Find where the given text appears and provide that cell's center as [X, Y] coordinate. 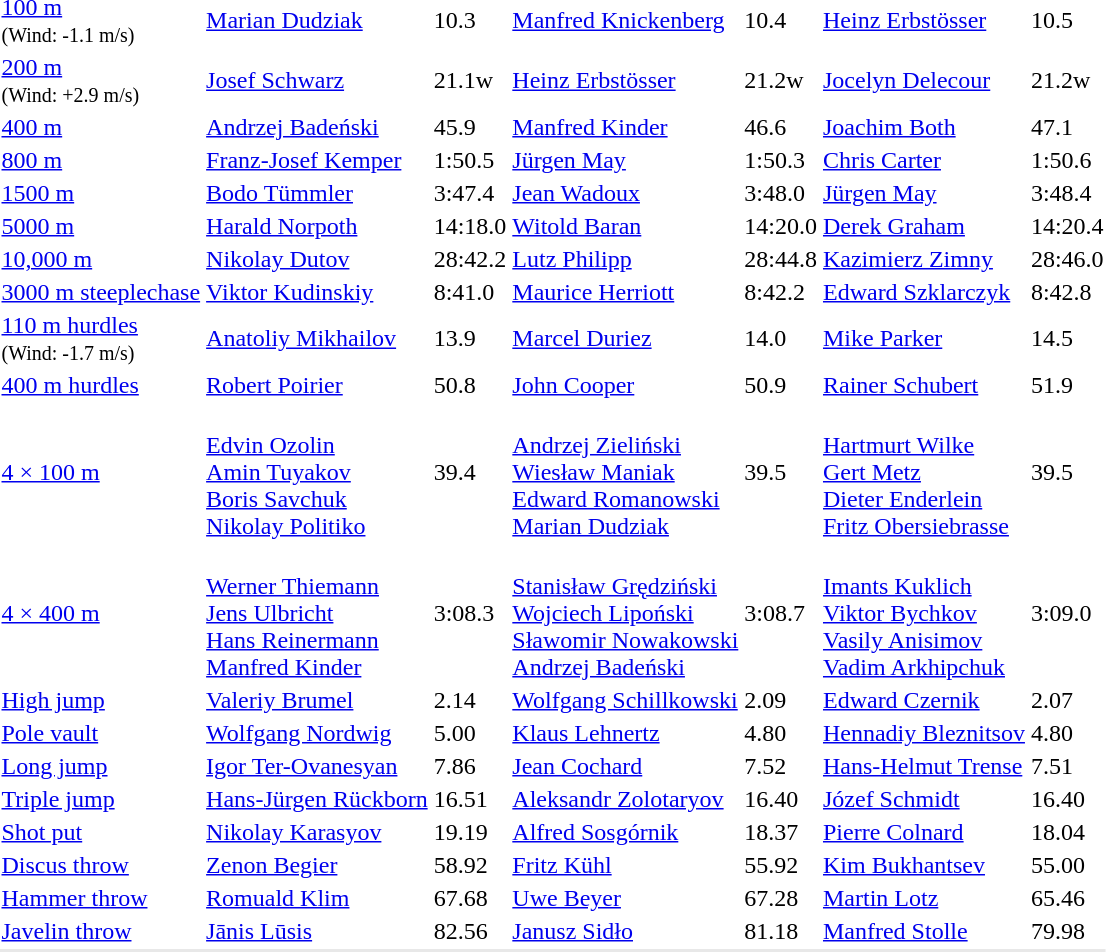
2.09 [781, 700]
47.1 [1067, 127]
Zenon Begier [318, 865]
Marcel Duriez [626, 338]
Igor Ter-Ovanesyan [318, 766]
65.46 [1067, 898]
39.4 [470, 472]
2.07 [1067, 700]
1:50.6 [1067, 160]
Jocelyn Delecour [924, 80]
Edward Szklarczyk [924, 292]
7.51 [1067, 766]
Joachim Both [924, 127]
5.00 [470, 733]
5000 m [101, 226]
Wolfgang Nordwig [318, 733]
28:44.8 [781, 259]
Hennadiy Bleznitsov [924, 733]
Valeriy Brumel [318, 700]
400 m [101, 127]
Aleksandr Zolotaryov [626, 799]
Javelin throw [101, 931]
18.37 [781, 832]
81.18 [781, 931]
Nikolay Dutov [318, 259]
Lutz Philipp [626, 259]
Jean Cochard [626, 766]
Werner ThiemannJens UlbrichtHans ReinermannManfred Kinder [318, 613]
58.92 [470, 865]
Triple jump [101, 799]
3:08.3 [470, 613]
Hammer throw [101, 898]
14:20.4 [1067, 226]
Stanisław GrędzińskiWojciech LipońskiSławomir NowakowskiAndrzej Badeński [626, 613]
Manfred Kinder [626, 127]
4 × 400 m [101, 613]
Witold Baran [626, 226]
Martin Lotz [924, 898]
Janusz Sidło [626, 931]
7.52 [781, 766]
Imants KuklichViktor BychkovVasily AnisimovVadim Arkhipchuk [924, 613]
4 × 100 m [101, 472]
1:50.5 [470, 160]
Edward Czernik [924, 700]
8:41.0 [470, 292]
Maurice Herriott [626, 292]
51.9 [1067, 385]
Pierre Colnard [924, 832]
3:48.0 [781, 193]
Discus throw [101, 865]
3000 m steeplechase [101, 292]
Anatoliy Mikhailov [318, 338]
Józef Schmidt [924, 799]
28:42.2 [470, 259]
Alfred Sosgórnik [626, 832]
13.9 [470, 338]
Franz-Josef Kemper [318, 160]
Edvin OzolinAmin TuyakovBoris SavchukNikolay Politiko [318, 472]
Heinz Erbstösser [626, 80]
67.28 [781, 898]
Andrzej ZielińskiWiesław ManiakEdward RomanowskiMarian Dudziak [626, 472]
67.68 [470, 898]
Hans-Helmut Trense [924, 766]
Bodo Tümmler [318, 193]
Hartmurt WilkeGert MetzDieter EnderleinFritz Obersiebrasse [924, 472]
14.5 [1067, 338]
10,000 m [101, 259]
400 m hurdles [101, 385]
50.8 [470, 385]
82.56 [470, 931]
Derek Graham [924, 226]
Rainer Schubert [924, 385]
3:47.4 [470, 193]
3:08.7 [781, 613]
200 m(Wind: +2.9 m/s) [101, 80]
50.9 [781, 385]
Jānis Lūsis [318, 931]
High jump [101, 700]
Uwe Beyer [626, 898]
3:09.0 [1067, 613]
28:46.0 [1067, 259]
Viktor Kudinskiy [318, 292]
Andrzej Badeński [318, 127]
8:42.2 [781, 292]
8:42.8 [1067, 292]
1500 m [101, 193]
14:18.0 [470, 226]
Wolfgang Schillkowski [626, 700]
1:50.3 [781, 160]
Chris Carter [924, 160]
Jean Wadoux [626, 193]
7.86 [470, 766]
46.6 [781, 127]
Shot put [101, 832]
21.1w [470, 80]
John Cooper [626, 385]
Manfred Stolle [924, 931]
110 m hurdles(Wind: -1.7 m/s) [101, 338]
2.14 [470, 700]
800 m [101, 160]
Kim Bukhantsev [924, 865]
79.98 [1067, 931]
Nikolay Karasyov [318, 832]
3:48.4 [1067, 193]
Long jump [101, 766]
Kazimierz Zimny [924, 259]
55.92 [781, 865]
Robert Poirier [318, 385]
14:20.0 [781, 226]
Hans-Jürgen Rückborn [318, 799]
18.04 [1067, 832]
14.0 [781, 338]
55.00 [1067, 865]
Mike Parker [924, 338]
Fritz Kühl [626, 865]
45.9 [470, 127]
Josef Schwarz [318, 80]
19.19 [470, 832]
Klaus Lehnertz [626, 733]
Romuald Klim [318, 898]
Pole vault [101, 733]
16.51 [470, 799]
Harald Norpoth [318, 226]
